Locate the cell with the specified text and output its [x, y] center coordinate. 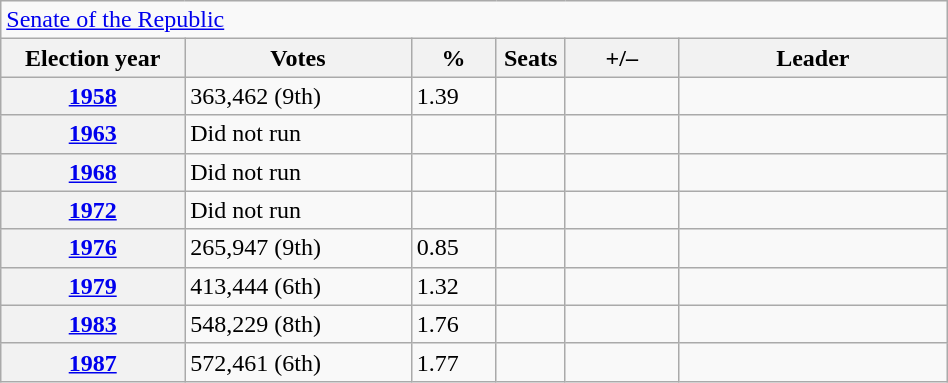
Election year [93, 58]
413,444 (6th) [298, 286]
0.85 [454, 248]
1.76 [454, 324]
1987 [93, 362]
Seats [530, 58]
1979 [93, 286]
265,947 (9th) [298, 248]
Senate of the Republic [474, 20]
1963 [93, 134]
Leader [812, 58]
1.39 [454, 96]
1972 [93, 210]
+/– [622, 58]
1968 [93, 172]
1.32 [454, 286]
1958 [93, 96]
Votes [298, 58]
% [454, 58]
548,229 (8th) [298, 324]
1983 [93, 324]
572,461 (6th) [298, 362]
363,462 (9th) [298, 96]
1.77 [454, 362]
1976 [93, 248]
